From the cell containing the given text, extract its center point as [X, Y] coordinate. 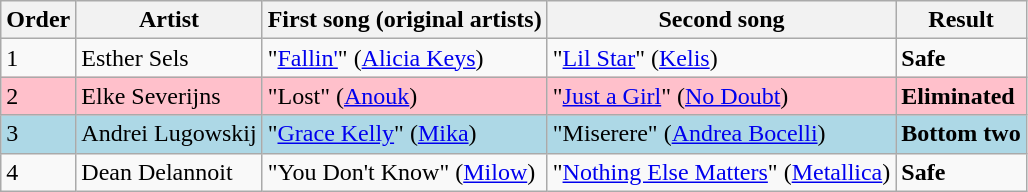
"Lost" (Anouk) [404, 96]
"Lil Star" (Kelis) [722, 58]
2 [38, 96]
Andrei Lugowskij [169, 134]
Dean Delannoit [169, 172]
1 [38, 58]
Elke Severijns [169, 96]
"You Don't Know" (Milow) [404, 172]
Result [961, 20]
Second song [722, 20]
3 [38, 134]
Bottom two [961, 134]
Eliminated [961, 96]
Esther Sels [169, 58]
"Just a Girl" (No Doubt) [722, 96]
Artist [169, 20]
"Fallin'" (Alicia Keys) [404, 58]
First song (original artists) [404, 20]
"Grace Kelly" (Mika) [404, 134]
"Nothing Else Matters" (Metallica) [722, 172]
4 [38, 172]
"Miserere" (Andrea Bocelli) [722, 134]
Order [38, 20]
